Identify which cell holds the provided text, then report its [x, y] central coordinate. 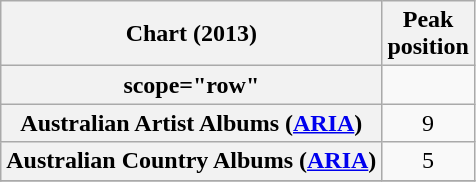
5 [428, 161]
scope="row" [192, 85]
Australian Artist Albums (ARIA) [192, 123]
Australian Country Albums (ARIA) [192, 161]
9 [428, 123]
Peakposition [428, 34]
Chart (2013) [192, 34]
